Identify which cell holds the provided text, then report its [x, y] central coordinate. 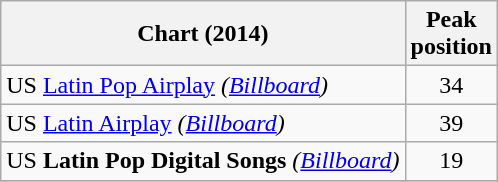
Peakposition [451, 34]
US Latin Pop Airplay (Billboard) [203, 85]
US Latin Pop Digital Songs (Billboard) [203, 161]
39 [451, 123]
Chart (2014) [203, 34]
34 [451, 85]
19 [451, 161]
US Latin Airplay (Billboard) [203, 123]
